Search for the cell housing the specified text and yield its (x, y) center coordinate. 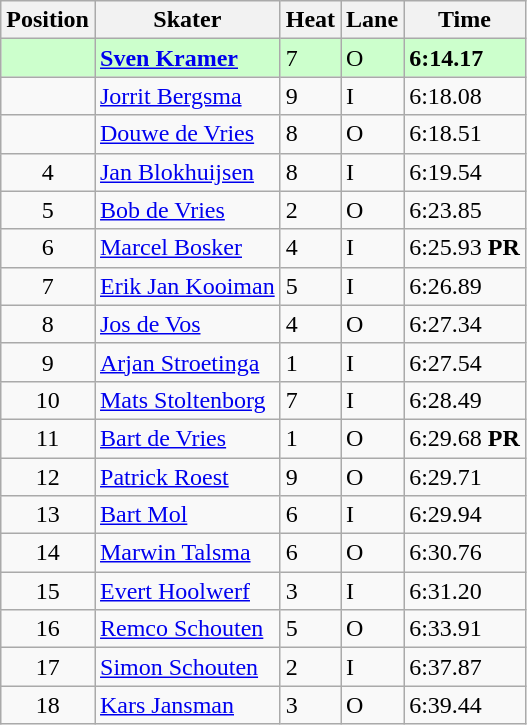
6:27.34 (465, 324)
Douwe de Vries (187, 134)
Sven Kramer (187, 58)
6:19.54 (465, 172)
13 (48, 515)
6:25.93 PR (465, 248)
6:29.71 (465, 477)
Simon Schouten (187, 667)
Remco Schouten (187, 629)
6:33.91 (465, 629)
11 (48, 438)
Patrick Roest (187, 477)
Evert Hoolwerf (187, 591)
Time (465, 20)
6:39.44 (465, 705)
Marcel Bosker (187, 248)
Bart de Vries (187, 438)
Jorrit Bergsma (187, 96)
6:26.89 (465, 286)
Erik Jan Kooiman (187, 286)
Marwin Talsma (187, 553)
Mats Stoltenborg (187, 400)
17 (48, 667)
12 (48, 477)
6:29.94 (465, 515)
10 (48, 400)
Heat (310, 20)
14 (48, 553)
6:30.76 (465, 553)
6:18.08 (465, 96)
6:18.51 (465, 134)
6:14.17 (465, 58)
Bart Mol (187, 515)
Jan Blokhuijsen (187, 172)
Jos de Vos (187, 324)
18 (48, 705)
6:27.54 (465, 362)
Kars Jansman (187, 705)
Position (48, 20)
6:23.85 (465, 210)
6:37.87 (465, 667)
Arjan Stroetinga (187, 362)
Bob de Vries (187, 210)
6:31.20 (465, 591)
6:29.68 PR (465, 438)
15 (48, 591)
Skater (187, 20)
Lane (372, 20)
16 (48, 629)
6:28.49 (465, 400)
